For the text-containing cell, return its midpoint in [X, Y] coordinate format. 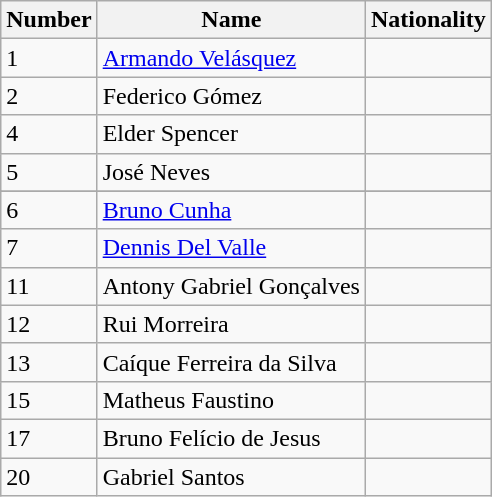
Name [231, 20]
17 [49, 438]
Antony Gabriel Gonçalves [231, 286]
José Neves [231, 172]
Caíque Ferreira da Silva [231, 362]
11 [49, 286]
13 [49, 362]
15 [49, 400]
Dennis Del Valle [231, 248]
Gabriel Santos [231, 477]
Elder Spencer [231, 134]
Rui Morreira [231, 324]
2 [49, 96]
Armando Velásquez [231, 58]
Matheus Faustino [231, 400]
Federico Gómez [231, 96]
1 [49, 58]
Number [49, 20]
7 [49, 248]
5 [49, 172]
12 [49, 324]
20 [49, 477]
4 [49, 134]
Bruno Cunha [231, 210]
Bruno Felício de Jesus [231, 438]
Nationality [428, 20]
6 [49, 210]
